Scan for the cell matching the given text and deliver its [X, Y] coordinate at center. 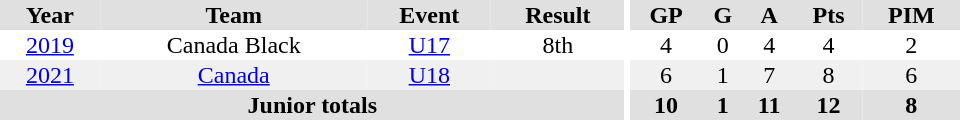
U18 [430, 75]
10 [666, 105]
Team [234, 15]
U17 [430, 45]
Event [430, 15]
G [723, 15]
Year [50, 15]
Canada Black [234, 45]
7 [769, 75]
2019 [50, 45]
11 [769, 105]
2 [912, 45]
A [769, 15]
8th [558, 45]
GP [666, 15]
PIM [912, 15]
0 [723, 45]
12 [828, 105]
Result [558, 15]
2021 [50, 75]
Junior totals [312, 105]
Pts [828, 15]
Canada [234, 75]
